Scan for the cell matching the given text and deliver its (x, y) coordinate at center. 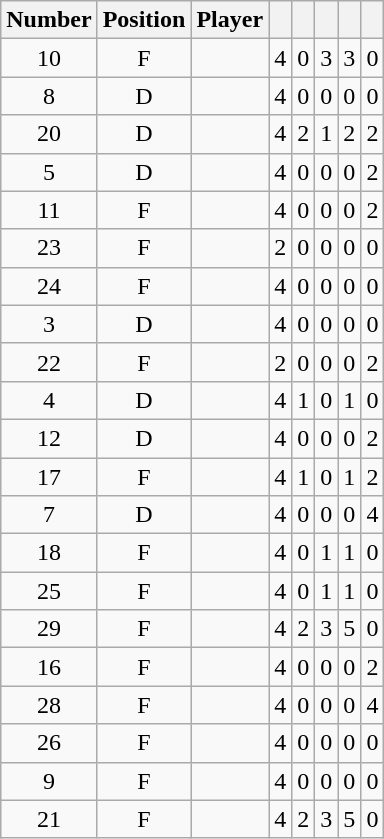
11 (49, 210)
24 (49, 286)
8 (49, 96)
22 (49, 362)
29 (49, 629)
10 (49, 58)
20 (49, 134)
12 (49, 438)
9 (49, 781)
26 (49, 743)
25 (49, 591)
Player (230, 20)
28 (49, 705)
Number (49, 20)
16 (49, 667)
21 (49, 819)
7 (49, 515)
Position (144, 20)
17 (49, 477)
23 (49, 248)
18 (49, 553)
